Provide the [X, Y] coordinate of the cell's center where the given text is located.  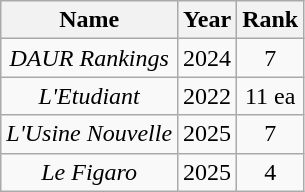
L'Etudiant [90, 96]
Le Figaro [90, 172]
DAUR Rankings [90, 58]
Rank [270, 20]
Year [208, 20]
11 ea [270, 96]
2022 [208, 96]
4 [270, 172]
L'Usine Nouvelle [90, 134]
Name [90, 20]
2024 [208, 58]
